Pinpoint the cell where the given text exists, returning its (x, y) midpoint coordinate. 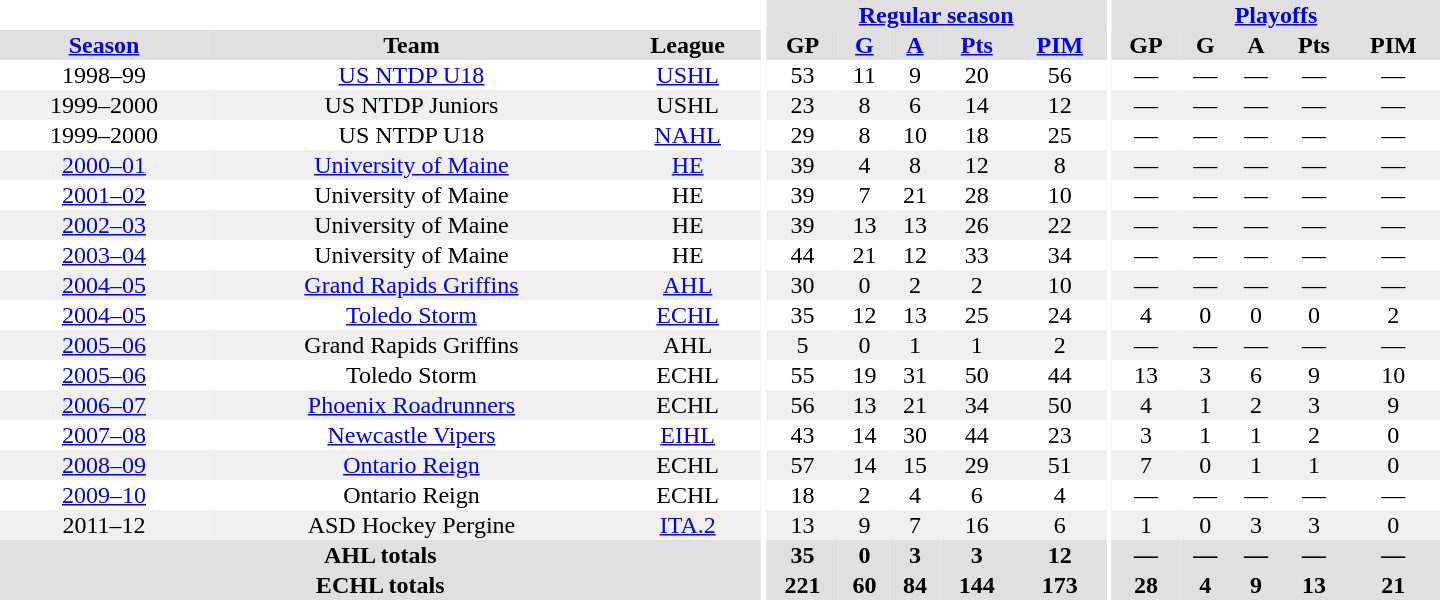
60 (864, 585)
22 (1060, 225)
24 (1060, 315)
Season (104, 45)
AHL totals (380, 555)
2009–10 (104, 495)
26 (976, 225)
EIHL (688, 435)
2006–07 (104, 405)
1998–99 (104, 75)
5 (802, 345)
84 (916, 585)
31 (916, 375)
43 (802, 435)
16 (976, 525)
51 (1060, 465)
20 (976, 75)
Playoffs (1276, 15)
173 (1060, 585)
144 (976, 585)
US NTDP Juniors (412, 105)
Regular season (936, 15)
NAHL (688, 135)
221 (802, 585)
Phoenix Roadrunners (412, 405)
19 (864, 375)
Newcastle Vipers (412, 435)
2000–01 (104, 165)
2011–12 (104, 525)
57 (802, 465)
33 (976, 255)
15 (916, 465)
2001–02 (104, 195)
ITA.2 (688, 525)
2003–04 (104, 255)
2008–09 (104, 465)
53 (802, 75)
League (688, 45)
2007–08 (104, 435)
11 (864, 75)
ASD Hockey Pergine (412, 525)
Team (412, 45)
55 (802, 375)
ECHL totals (380, 585)
2002–03 (104, 225)
